Scan for the cell matching the given text and deliver its (x, y) coordinate at center. 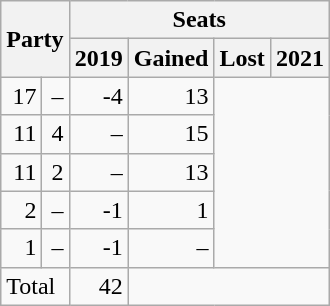
17 (22, 96)
42 (98, 286)
Gained (171, 58)
-4 (98, 96)
Seats (199, 20)
Lost (242, 58)
15 (171, 134)
4 (56, 134)
Total (35, 286)
2019 (98, 58)
Party (35, 39)
2021 (300, 58)
